Locate the cell with the specified text and output its (X, Y) center coordinate. 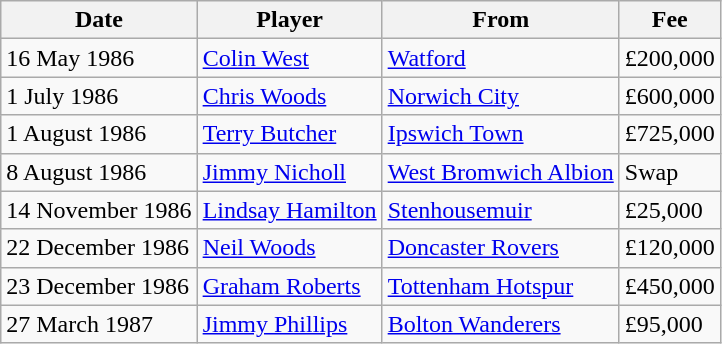
Bolton Wanderers (500, 324)
£450,000 (670, 286)
8 August 1986 (99, 172)
£200,000 (670, 58)
From (500, 20)
23 December 1986 (99, 286)
Ipswich Town (500, 134)
West Bromwich Albion (500, 172)
22 December 1986 (99, 248)
1 July 1986 (99, 96)
Jimmy Phillips (290, 324)
14 November 1986 (99, 210)
Fee (670, 20)
Doncaster Rovers (500, 248)
Neil Woods (290, 248)
16 May 1986 (99, 58)
Graham Roberts (290, 286)
1 August 1986 (99, 134)
Terry Butcher (290, 134)
27 March 1987 (99, 324)
Tottenham Hotspur (500, 286)
Swap (670, 172)
£25,000 (670, 210)
£95,000 (670, 324)
Colin West (290, 58)
Stenhousemuir (500, 210)
Jimmy Nicholl (290, 172)
Watford (500, 58)
£600,000 (670, 96)
Chris Woods (290, 96)
Player (290, 20)
Date (99, 20)
£120,000 (670, 248)
£725,000 (670, 134)
Lindsay Hamilton (290, 210)
Norwich City (500, 96)
